Find where the given text appears and provide that cell's center as [X, Y] coordinate. 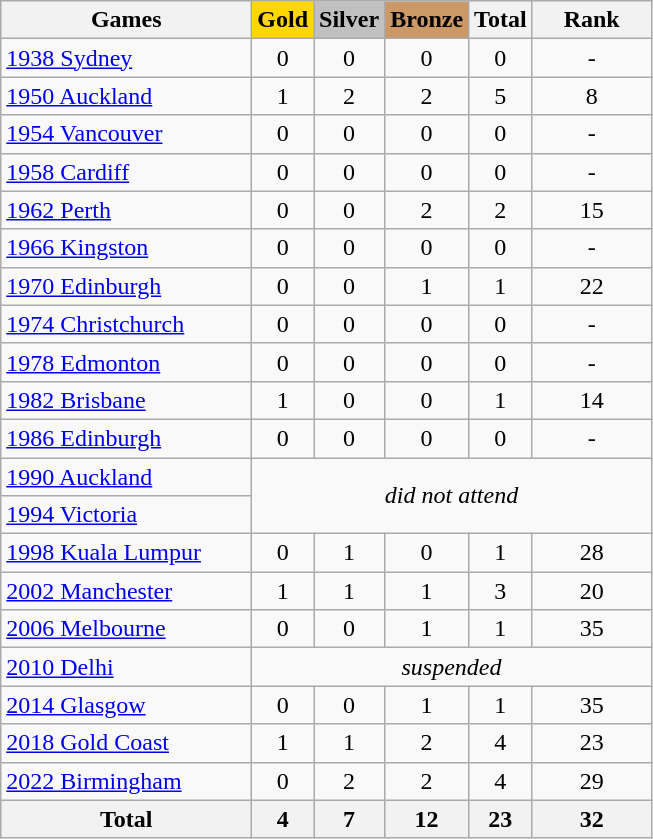
22 [592, 286]
3 [501, 591]
28 [592, 553]
2002 Manchester [126, 591]
7 [350, 819]
suspended [452, 667]
1978 Edmonton [126, 362]
1962 Perth [126, 210]
1950 Auckland [126, 96]
did not attend [452, 496]
14 [592, 400]
1954 Vancouver [126, 134]
2018 Gold Coast [126, 743]
2022 Birmingham [126, 781]
5 [501, 96]
1958 Cardiff [126, 172]
Gold [283, 20]
Rank [592, 20]
1970 Edinburgh [126, 286]
2006 Melbourne [126, 629]
29 [592, 781]
1998 Kuala Lumpur [126, 553]
1994 Victoria [126, 515]
15 [592, 210]
1990 Auckland [126, 477]
1982 Brisbane [126, 400]
32 [592, 819]
12 [427, 819]
Bronze [427, 20]
1966 Kingston [126, 248]
8 [592, 96]
1974 Christchurch [126, 324]
1986 Edinburgh [126, 438]
2014 Glasgow [126, 705]
Silver [350, 20]
1938 Sydney [126, 58]
2010 Delhi [126, 667]
Games [126, 20]
20 [592, 591]
